Search for the cell housing the specified text and yield its (x, y) center coordinate. 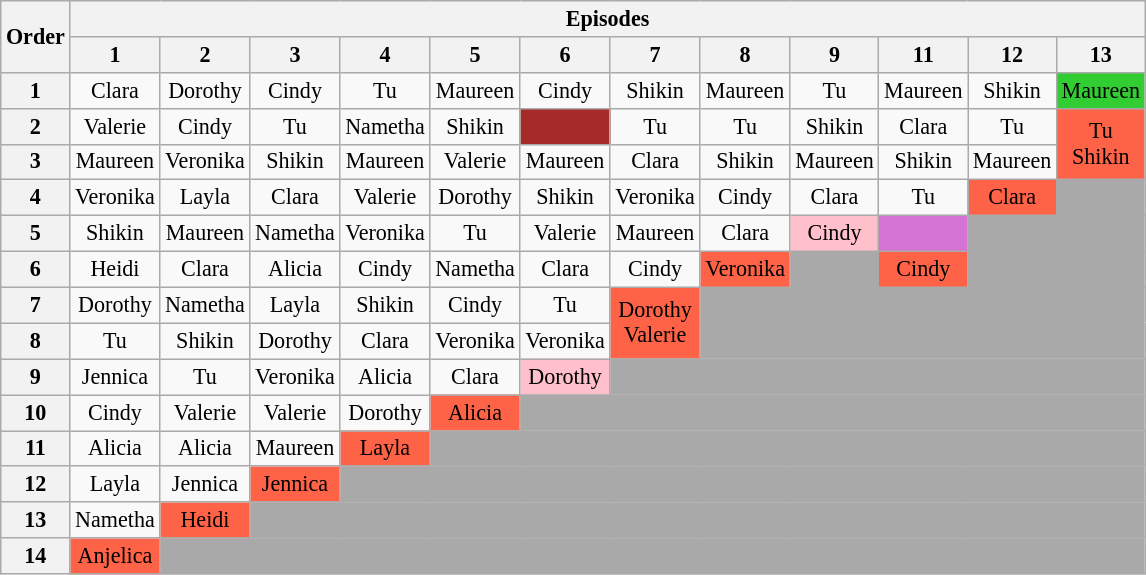
Anjelica (115, 556)
10 (36, 412)
DorothyValerie (655, 323)
TuShikin (1100, 144)
14 (36, 556)
Episodes (608, 18)
Order (36, 36)
